Identify which cell holds the provided text, then report its (X, Y) central coordinate. 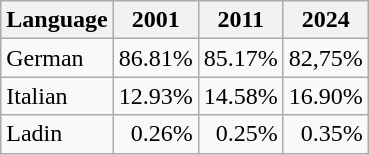
0.26% (156, 134)
2011 (240, 20)
Italian (57, 96)
2001 (156, 20)
82,75% (326, 58)
Ladin (57, 134)
German (57, 58)
2024 (326, 20)
16.90% (326, 96)
Language (57, 20)
0.25% (240, 134)
86.81% (156, 58)
0.35% (326, 134)
85.17% (240, 58)
14.58% (240, 96)
12.93% (156, 96)
